Provide the [x, y] coordinate of the cell's center where the given text is located.  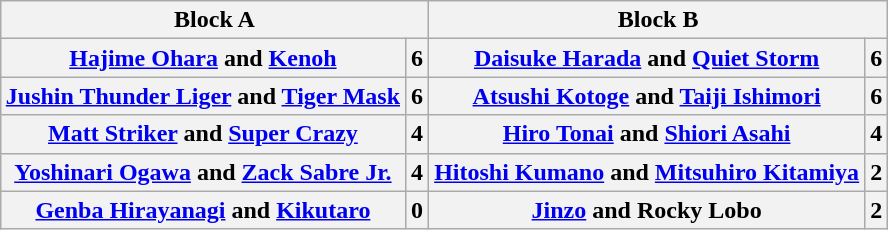
Block A [214, 20]
Jinzo and Rocky Lobo [647, 210]
Block B [658, 20]
Jushin Thunder Liger and Tiger Mask [202, 96]
Hiro Tonai and Shiori Asahi [647, 134]
Hajime Ohara and Kenoh [202, 58]
Daisuke Harada and Quiet Storm [647, 58]
0 [418, 210]
Yoshinari Ogawa and Zack Sabre Jr. [202, 172]
Atsushi Kotoge and Taiji Ishimori [647, 96]
Matt Striker and Super Crazy [202, 134]
Genba Hirayanagi and Kikutaro [202, 210]
Hitoshi Kumano and Mitsuhiro Kitamiya [647, 172]
